Return the [x, y] coordinate for the center point of the cell that contains the specified text.  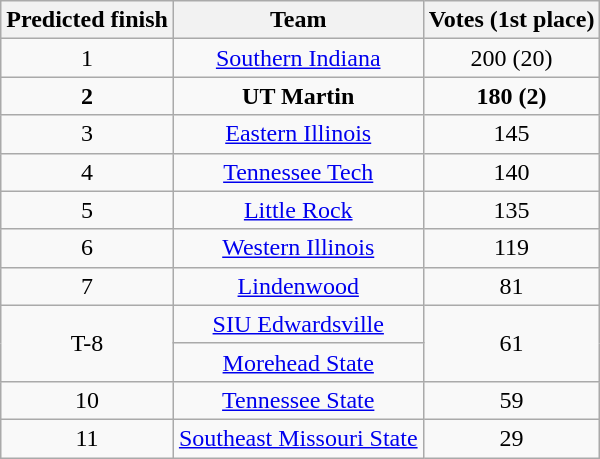
140 [512, 172]
Team [298, 20]
Southern Indiana [298, 58]
145 [512, 134]
119 [512, 248]
SIU Edwardsville [298, 324]
T-8 [88, 343]
Little Rock [298, 210]
Lindenwood [298, 286]
200 (20) [512, 58]
29 [512, 438]
7 [88, 286]
Votes (1st place) [512, 20]
11 [88, 438]
180 (2) [512, 96]
61 [512, 343]
10 [88, 400]
Southeast Missouri State [298, 438]
3 [88, 134]
Morehead State [298, 362]
81 [512, 286]
2 [88, 96]
6 [88, 248]
59 [512, 400]
Tennessee State [298, 400]
4 [88, 172]
Western Illinois [298, 248]
Predicted finish [88, 20]
1 [88, 58]
Eastern Illinois [298, 134]
5 [88, 210]
UT Martin [298, 96]
135 [512, 210]
Tennessee Tech [298, 172]
